Search for the cell housing the specified text and yield its [X, Y] center coordinate. 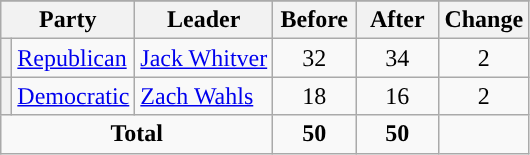
Before [314, 20]
18 [314, 96]
Jack Whitver [204, 58]
Party [68, 20]
16 [398, 96]
32 [314, 58]
Democratic [74, 96]
Republican [74, 58]
34 [398, 58]
Total [137, 134]
Change [484, 20]
Leader [204, 20]
Zach Wahls [204, 96]
After [398, 20]
